Locate the cell with the specified text and output its [x, y] center coordinate. 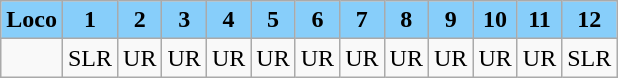
8 [406, 20]
3 [184, 20]
4 [228, 20]
6 [317, 20]
1 [90, 20]
9 [450, 20]
11 [539, 20]
2 [140, 20]
7 [362, 20]
12 [590, 20]
Loco [32, 20]
5 [273, 20]
10 [495, 20]
